Pinpoint the cell where the given text exists, returning its (X, Y) midpoint coordinate. 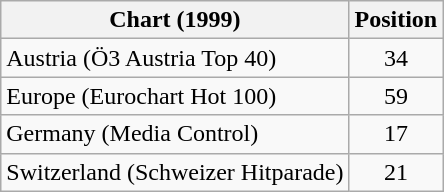
21 (396, 172)
17 (396, 134)
34 (396, 58)
Europe (Eurochart Hot 100) (175, 96)
Chart (1999) (175, 20)
Austria (Ö3 Austria Top 40) (175, 58)
Germany (Media Control) (175, 134)
Position (396, 20)
Switzerland (Schweizer Hitparade) (175, 172)
59 (396, 96)
